From the cell containing the given text, extract its center point as [x, y] coordinate. 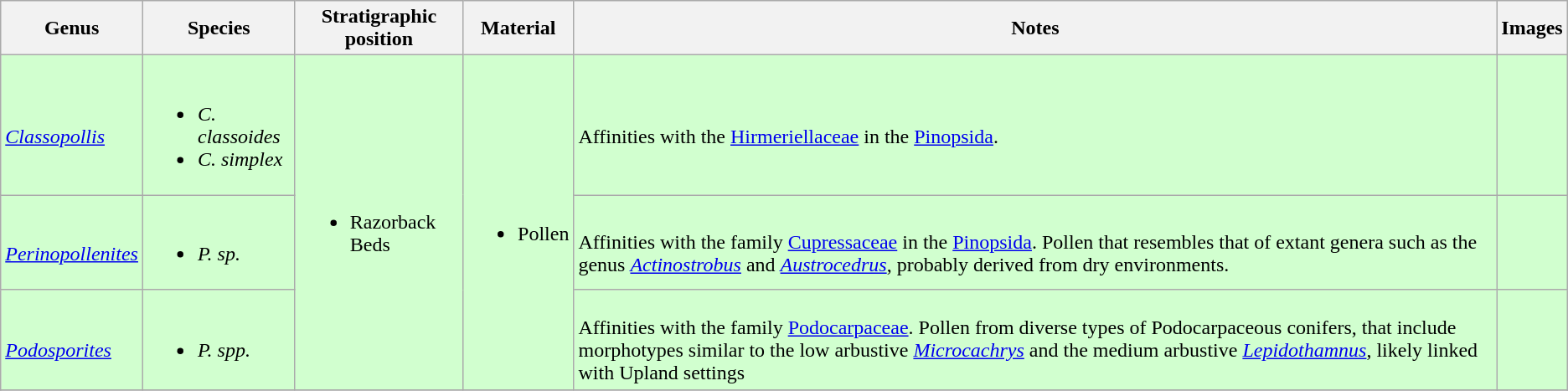
P. spp. [219, 340]
Razorback Beds [379, 223]
Affinities with the Hirmeriellaceae in the Pinopsida. [1035, 126]
Images [1532, 28]
Pollen [518, 223]
Podosporites [72, 340]
Species [219, 28]
Genus [72, 28]
P. sp. [219, 243]
C. classoidesC. simplex [219, 126]
Perinopollenites [72, 243]
Material [518, 28]
Classopollis [72, 126]
Stratigraphic position [379, 28]
Notes [1035, 28]
